Detect which cell encompasses the target text, then output its (x, y) center coordinate. 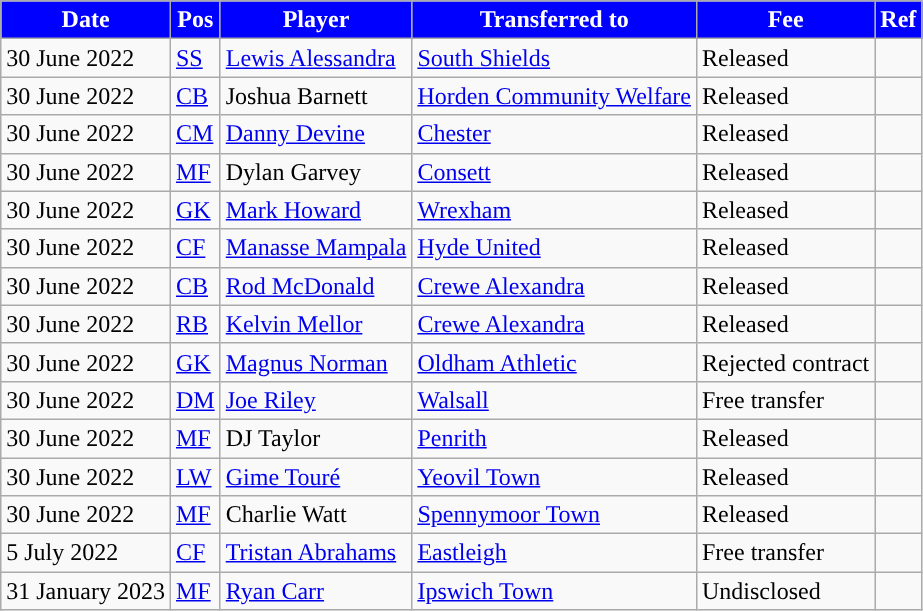
Wrexham (554, 210)
Magnus Norman (316, 362)
South Shields (554, 58)
Charlie Watt (316, 515)
Ipswich Town (554, 591)
Transferred to (554, 20)
Rod McDonald (316, 286)
Oldham Athletic (554, 362)
Joshua Barnett (316, 96)
Horden Community Welfare (554, 96)
Eastleigh (554, 553)
Lewis Alessandra (316, 58)
Mark Howard (316, 210)
Gime Touré (316, 477)
31 January 2023 (86, 591)
Ref (898, 20)
Dylan Garvey (316, 172)
Undisclosed (785, 591)
RB (195, 324)
Danny Devine (316, 134)
Rejected contract (785, 362)
Kelvin Mellor (316, 324)
Hyde United (554, 248)
Manasse Mampala (316, 248)
Pos (195, 20)
SS (195, 58)
Ryan Carr (316, 591)
DM (195, 400)
5 July 2022 (86, 553)
Consett (554, 172)
LW (195, 477)
Joe Riley (316, 400)
Tristan Abrahams (316, 553)
DJ Taylor (316, 438)
Penrith (554, 438)
Player (316, 20)
Date (86, 20)
CM (195, 134)
Spennymoor Town (554, 515)
Fee (785, 20)
Walsall (554, 400)
Chester (554, 134)
Yeovil Town (554, 477)
